Return the [X, Y] coordinate for the center point of the cell that contains the specified text.  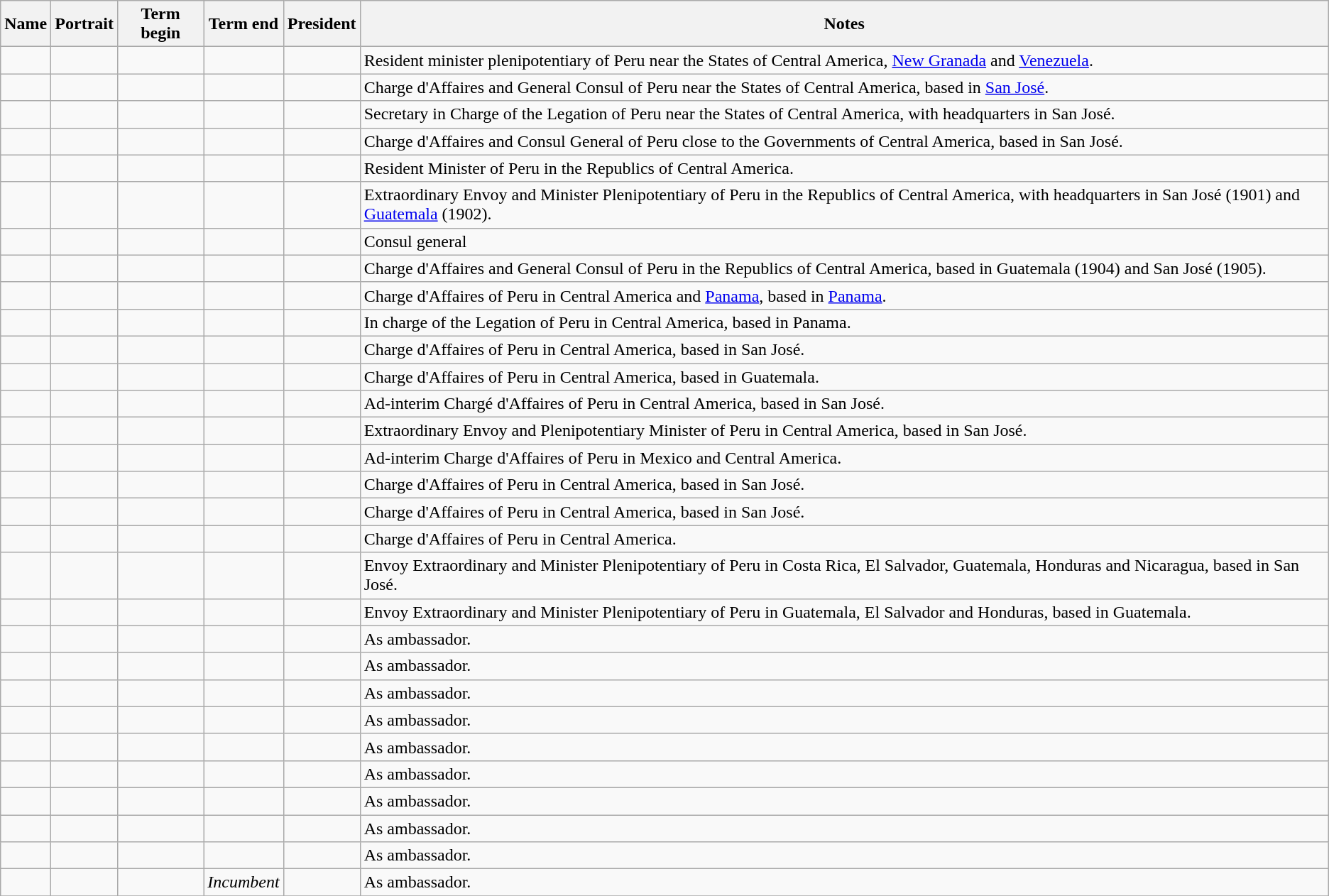
Charge d'Affaires and General Consul of Peru near the States of Central America, based in San José. [844, 87]
Charge d'Affaires of Peru in Central America and Panama, based in Panama. [844, 295]
Extraordinary Envoy and Plenipotentiary Minister of Peru in Central America, based in San José. [844, 431]
Resident minister plenipotentiary of Peru near the States of Central America, New Granada and Venezuela. [844, 60]
Charge d'Affaires and Consul General of Peru close to the Governments of Central America, based in San José. [844, 141]
Consul general [844, 241]
Term end [244, 24]
Envoy Extraordinary and Minister Plenipotentiary of Peru in Costa Rica, El Salvador, Guatemala, Honduras and Nicaragua, based in San José. [844, 575]
Term begin [160, 24]
Resident Minister of Peru in the Republics of Central America. [844, 168]
Charge d'Affaires and General Consul of Peru in the Republics of Central America, based in Guatemala (1904) and San José (1905). [844, 268]
In charge of the Legation of Peru in Central America, based in Panama. [844, 322]
Envoy Extraordinary and Minister Plenipotentiary of Peru in Guatemala, El Salvador and Honduras, based in Guatemala. [844, 612]
Notes [844, 24]
President [322, 24]
Charge d'Affaires of Peru in Central America, based in Guatemala. [844, 377]
Ad-interim Charge d'Affaires of Peru in Mexico and Central America. [844, 458]
Ad-interim Chargé d'Affaires of Peru in Central America, based in San José. [844, 404]
Name [26, 24]
Portrait [84, 24]
Secretary in Charge of the Legation of Peru near the States of Central America, with headquarters in San José. [844, 114]
Incumbent [244, 883]
Charge d'Affaires of Peru in Central America. [844, 539]
